Return (x, y) of the center of cell containing provided text 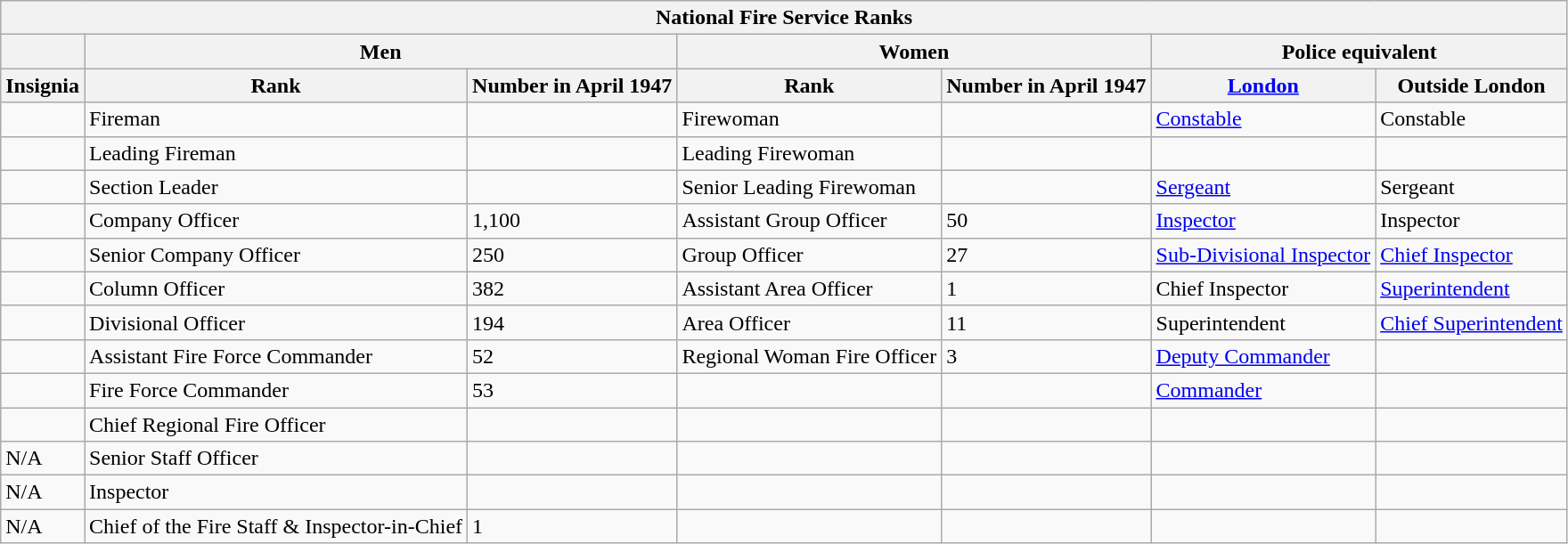
Deputy Commander (1263, 356)
Women (914, 52)
27 (1046, 255)
Outside London (1472, 85)
Column Officer (276, 288)
3 (1046, 356)
382 (572, 288)
Commander (1263, 390)
London (1263, 85)
Regional Woman Fire Officer (809, 356)
1,100 (572, 221)
Chief Regional Fire Officer (276, 425)
Company Officer (276, 221)
Senior Leading Firewoman (809, 187)
Senior Staff Officer (276, 459)
Insignia (43, 85)
11 (1046, 322)
194 (572, 322)
Fireman (276, 119)
Men (381, 52)
Chief of the Fire Staff & Inspector-in-Chief (276, 526)
Leading Fireman (276, 153)
Firewoman (809, 119)
Sub-Divisional Inspector (1263, 255)
Divisional Officer (276, 322)
52 (572, 356)
Assistant Fire Force Commander (276, 356)
National Fire Service Ranks (784, 18)
Assistant Area Officer (809, 288)
Fire Force Commander (276, 390)
Group Officer (809, 255)
Leading Firewoman (809, 153)
Senior Company Officer (276, 255)
53 (572, 390)
Section Leader (276, 187)
Chief Superintendent (1472, 322)
Police equivalent (1360, 52)
50 (1046, 221)
Area Officer (809, 322)
Assistant Group Officer (809, 221)
250 (572, 255)
